Locate the cell with the specified text and output its [X, Y] center coordinate. 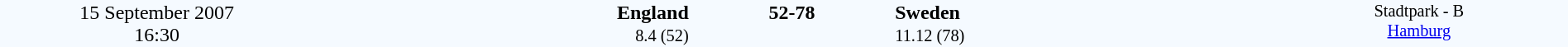
Sweden [1082, 12]
8.4 (52) [501, 36]
England [501, 12]
15 September 200716:30 [157, 23]
11.12 (78) [1082, 36]
52-78 [791, 12]
Stadtpark - B Hamburg [1419, 23]
